Find where the given text appears and provide that cell's center as (x, y) coordinate. 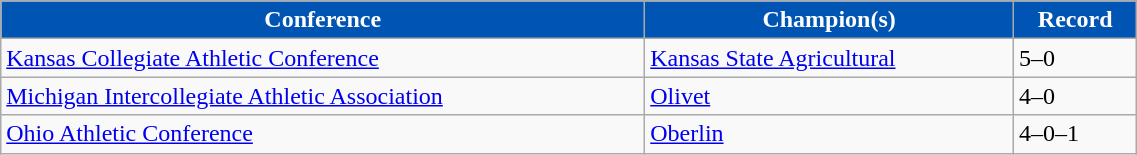
Champion(s) (830, 20)
4–0 (1076, 96)
Oberlin (830, 134)
Michigan Intercollegiate Athletic Association (323, 96)
Olivet (830, 96)
5–0 (1076, 58)
Ohio Athletic Conference (323, 134)
Conference (323, 20)
Kansas Collegiate Athletic Conference (323, 58)
Kansas State Agricultural (830, 58)
4–0–1 (1076, 134)
Record (1076, 20)
